Determine the [x, y] coordinate at the center of the cell enclosing the given text.  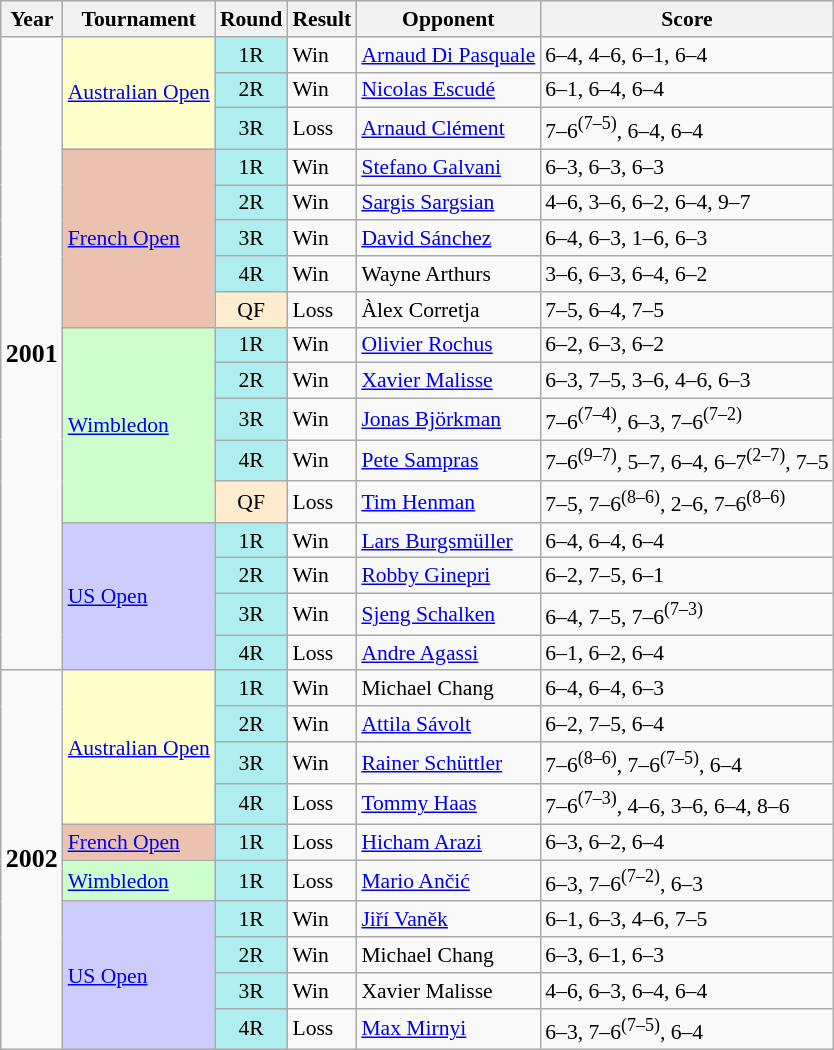
Àlex Corretja [448, 310]
Tim Henman [448, 502]
Tommy Haas [448, 804]
Year [32, 19]
6–2, 7–5, 6–1 [686, 576]
Jiří Vaněk [448, 920]
6–1, 6–4, 6–4 [686, 90]
Opponent [448, 19]
6–4, 7–5, 7–6(7–3) [686, 614]
Tournament [139, 19]
Rainer Schüttler [448, 762]
6–3, 7–6(7–2), 6–3 [686, 880]
6–3, 6–1, 6–3 [686, 955]
David Sánchez [448, 239]
Stefano Galvani [448, 167]
6–4, 6–3, 1–6, 6–3 [686, 239]
6–1, 6–2, 6–4 [686, 653]
Arnaud Clément [448, 128]
7–6(7–5), 6–4, 6–4 [686, 128]
6–3, 7–6(7–5), 6–4 [686, 1030]
Sjeng Schalken [448, 614]
Sargis Sargsian [448, 203]
2001 [32, 354]
Robby Ginepri [448, 576]
6–4, 6–4, 6–3 [686, 689]
6–3, 7–5, 3–6, 4–6, 6–3 [686, 381]
Result [322, 19]
Wayne Arthurs [448, 274]
6–3, 6–3, 6–3 [686, 167]
4–6, 6–3, 6–4, 6–4 [686, 991]
Jonas Björkman [448, 420]
Hicham Arazi [448, 843]
Olivier Rochus [448, 345]
7–6(7–4), 6–3, 7–6(7–2) [686, 420]
Attila Sávolt [448, 724]
Arnaud Di Pasquale [448, 55]
6–2, 7–5, 6–4 [686, 724]
6–3, 6–2, 6–4 [686, 843]
3–6, 6–3, 6–4, 6–2 [686, 274]
Nicolas Escudé [448, 90]
7–6(7–3), 4–6, 3–6, 6–4, 8–6 [686, 804]
Max Mirnyi [448, 1030]
Andre Agassi [448, 653]
7–6(8–6), 7–6(7–5), 6–4 [686, 762]
4–6, 3–6, 6–2, 6–4, 9–7 [686, 203]
6–4, 4–6, 6–1, 6–4 [686, 55]
Round [252, 19]
6–2, 6–3, 6–2 [686, 345]
Pete Sampras [448, 460]
7–5, 6–4, 7–5 [686, 310]
Score [686, 19]
6–4, 6–4, 6–4 [686, 541]
Lars Burgsmüller [448, 541]
7–6(9–7), 5–7, 6–4, 6–7(2–7), 7–5 [686, 460]
6–1, 6–3, 4–6, 7–5 [686, 920]
Mario Ančić [448, 880]
2002 [32, 860]
7–5, 7–6(8–6), 2–6, 7–6(8–6) [686, 502]
